Locate the cell with the specified text and output its (x, y) center coordinate. 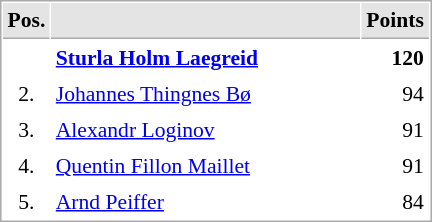
Points (396, 21)
120 (396, 57)
Arnd Peiffer (206, 201)
Quentin Fillon Maillet (206, 165)
Johannes Thingnes Bø (206, 93)
2. (26, 93)
4. (26, 165)
94 (396, 93)
Sturla Holm Laegreid (206, 57)
3. (26, 129)
Alexandr Loginov (206, 129)
84 (396, 201)
Pos. (26, 21)
5. (26, 201)
